Provide the (x, y) coordinate of the cell's center where the given text is located.  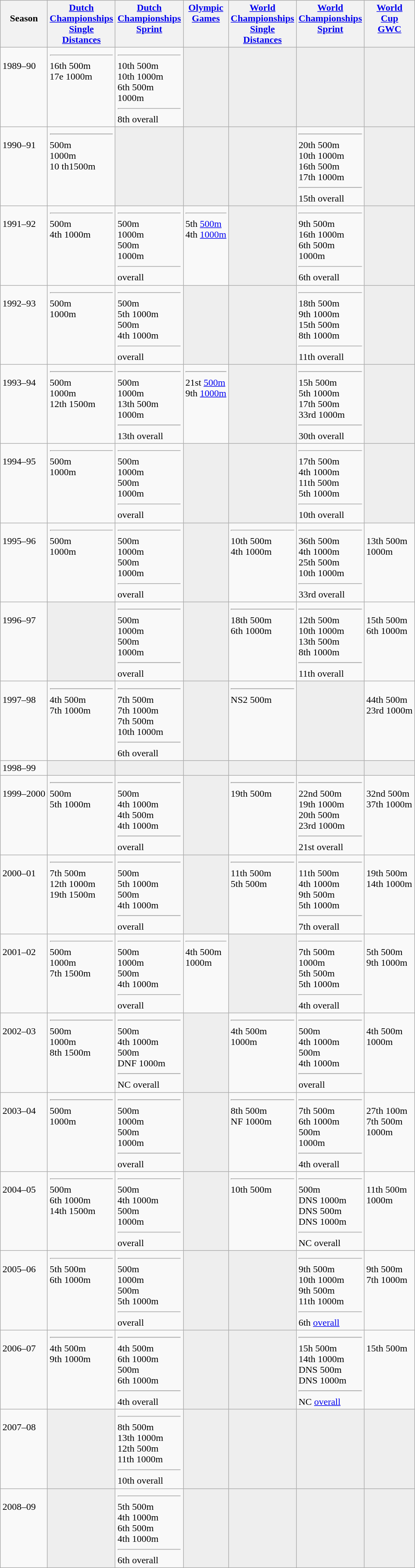
500m 1000m 12th 1500m (82, 404)
500m 1000m 500m 5th 1000m overall (149, 1290)
500m 1000m 500m 4th 1000m overall (149, 974)
11th 500m 5th 500m (262, 894)
Season (24, 24)
9th 500m 10th 1000m 9th 500m 11th 1000m 6th overall (331, 1290)
15th 500m (390, 1370)
13th 500m 1000m (390, 562)
World Championships Single Distances (262, 24)
500m 5th 1000m (82, 815)
1989–90 (24, 87)
1991–92 (24, 245)
5th 500m 9th 1000m (390, 974)
1997–98 (24, 721)
7th 500m 1000m 5th 500m 5th 1000m 4th overall (331, 974)
9th 500m 16th 1000m 6th 500m 1000m 6th overall (331, 245)
10th 500m 10th 1000m 6th 500m 1000m 8th overall (149, 87)
2001–02 (24, 974)
1996–97 (24, 641)
1993–94 (24, 404)
5th 500m 4th 1000m (206, 245)
2007–08 (24, 1449)
500m 4th 1000m 500m 4th 1000m overall (331, 1053)
2006–07 (24, 1370)
4th 500m 9th 1000m (82, 1370)
19th 500m 14th 1000m (390, 894)
500m 6th 1000m 14th 1500m (82, 1211)
500m 1000m 13th 500m 1000m 13th overall (149, 404)
4th 500m 6th 1000m 500m 6th 1000m 4th overall (149, 1370)
36th 500m 4th 1000m 25th 500m 10th 1000m 33rd overall (331, 562)
12th 500m 10th 1000m 13th 500m 8th 1000m 11th overall (331, 641)
2005–06 (24, 1290)
8th 500m NF 1000m (262, 1132)
8th 500m 13th 1000m 12th 500m 11th 1000m 10th overall (149, 1449)
500m 4th 1000m 4th 500m 4th 1000m overall (149, 815)
Dutch Championships Single Distances (82, 24)
1994–95 (24, 483)
1999–2000 (24, 815)
10th 500m (262, 1211)
2002–03 (24, 1053)
15th 500m 6th 1000m (390, 641)
2000–01 (24, 894)
World Championships Sprint (331, 24)
Olympic Games (206, 24)
2008–09 (24, 1528)
10th 500m 4th 1000m (262, 562)
Dutch Championships Sprint (149, 24)
500m 4th 1000m 500m 1000m overall (149, 1211)
World Cup GWC (390, 24)
16th 500m 17e 1000m (82, 87)
19th 500m (262, 815)
7th 500m 6th 1000m 500m 1000m 4th overall (331, 1132)
2003–04 (24, 1132)
27th 100m 7th 500m 1000m (390, 1132)
44th 500m 23rd 1000m (390, 721)
500m 1000m 8th 1500m (82, 1053)
15h 500m 14th 1000m DNS 500m DNS 1000m NC overall (331, 1370)
1998–99 (24, 768)
18th 500m 6th 1000m (262, 641)
2004–05 (24, 1211)
500m 4th 1000m 500m DNF 1000m NC overall (149, 1053)
17th 500m 4th 1000m 11th 500m 5th 1000m 10th overall (331, 483)
1992–93 (24, 325)
11th 500m 4th 1000m 9th 500m 5th 1000m 7th overall (331, 894)
9th 500m 7th 1000m (390, 1290)
5th 500m 6th 1000m (82, 1290)
7th 500m 12th 1000m 19th 1500m (82, 894)
32nd 500m 37th 1000m (390, 815)
20th 500m 10th 1000m 16th 500m 17th 1000m 15th overall (331, 166)
22nd 500m 19th 1000m 20th 500m 23rd 1000m 21st overall (331, 815)
21st 500m 9th 1000m (206, 404)
500m DNS 1000m DNS 500m DNS 1000m NC overall (331, 1211)
4th 500m 7th 1000m (82, 721)
1990–91 (24, 166)
18th 500m 9th 1000m 15th 500m 8th 1000m 11th overall (331, 325)
NS2 500m (262, 721)
5th 500m 4th 1000m 6th 500m 4th 1000m 6th overall (149, 1528)
15h 500m 5th 1000m 17th 500m 33rd 1000m 30th overall (331, 404)
7th 500m 7th 1000m 7th 500m 10th 1000m 6th overall (149, 721)
500m 1000m 7th 1500m (82, 974)
11th 500m 1000m (390, 1211)
1995–96 (24, 562)
500m 1000m 10 th1500m (82, 166)
500m 4th 1000m (82, 245)
